For the text-containing cell, return its midpoint in (X, Y) coordinate format. 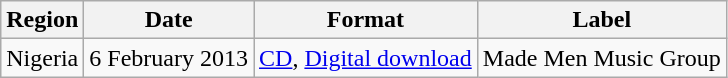
Nigeria (42, 58)
Made Men Music Group (602, 58)
CD, Digital download (366, 58)
Region (42, 20)
Format (366, 20)
Label (602, 20)
6 February 2013 (169, 58)
Date (169, 20)
